Identify which cell holds the provided text, then report its [x, y] central coordinate. 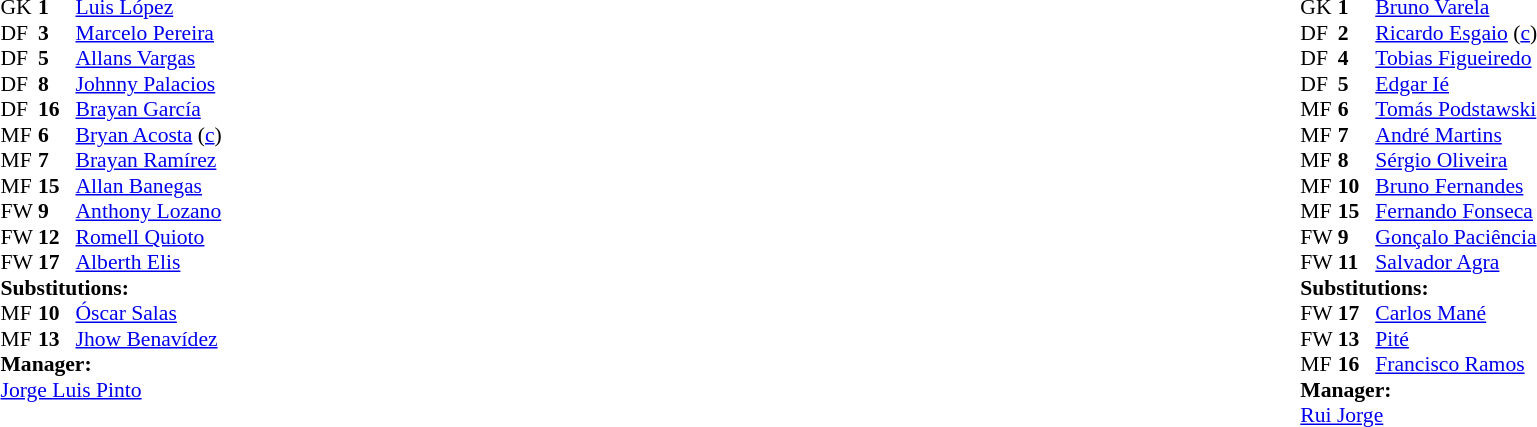
Romell Quioto [149, 237]
Tomás Podstawski [1456, 109]
2 [1357, 33]
Fernando Fonseca [1456, 211]
Óscar Salas [149, 313]
11 [1357, 263]
12 [57, 237]
Jhow Benavídez [149, 339]
3 [57, 33]
Tobias Figueiredo [1456, 59]
Brayan García [149, 109]
Allans Vargas [149, 59]
Francisco Ramos [1456, 365]
Allan Banegas [149, 186]
André Martins [1456, 135]
Sérgio Oliveira [1456, 161]
Carlos Mané [1456, 313]
Anthony Lozano [149, 211]
Bruno Fernandes [1456, 186]
Ricardo Esgaio (c) [1456, 33]
Gonçalo Paciência [1456, 237]
Bryan Acosta (c) [149, 135]
Alberth Elis [149, 263]
Marcelo Pereira [149, 33]
Johnny Palacios [149, 84]
Edgar Ié [1456, 84]
Pité [1456, 339]
Salvador Agra [1456, 263]
Brayan Ramírez [149, 161]
4 [1357, 59]
Jorge Luis Pinto [110, 390]
